Scan for the cell matching the given text and deliver its (X, Y) coordinate at center. 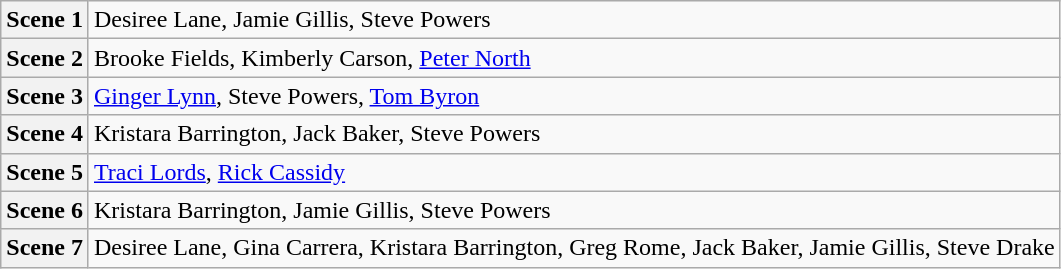
Desiree Lane, Jamie Gillis, Steve Powers (574, 20)
Kristara Barrington, Jamie Gillis, Steve Powers (574, 210)
Brooke Fields, Kimberly Carson, Peter North (574, 58)
Ginger Lynn, Steve Powers, Tom Byron (574, 96)
Kristara Barrington, Jack Baker, Steve Powers (574, 134)
Scene 5 (45, 172)
Scene 4 (45, 134)
Scene 6 (45, 210)
Scene 1 (45, 20)
Traci Lords, Rick Cassidy (574, 172)
Scene 2 (45, 58)
Scene 7 (45, 248)
Desiree Lane, Gina Carrera, Kristara Barrington, Greg Rome, Jack Baker, Jamie Gillis, Steve Drake (574, 248)
Scene 3 (45, 96)
